Scan for the cell matching the given text and deliver its (x, y) coordinate at center. 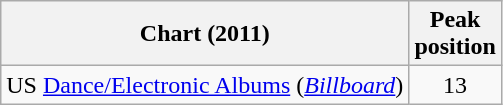
Peakposition (455, 34)
Chart (2011) (205, 34)
13 (455, 85)
US Dance/Electronic Albums (Billboard) (205, 85)
